Extract the (x, y) coordinate from the center of the cell holding the provided text.  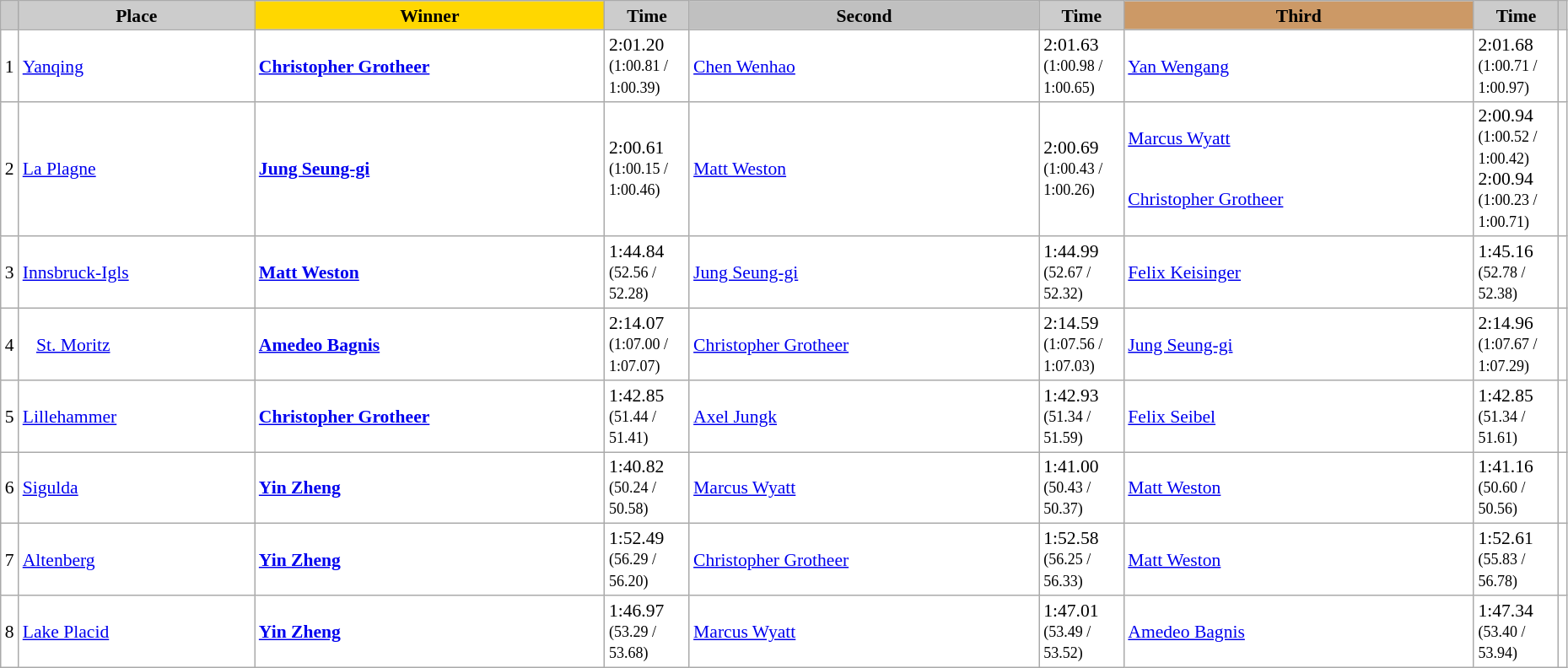
Innsbruck-Igls (137, 273)
2 (10, 169)
5 (10, 417)
2:00.94(1:00.52 / 1:00.42)2:00.94(1:00.23 / 1:00.71) (1516, 169)
Felix Keisinger (1299, 273)
Axel Jungk (864, 417)
Chen Wenhao (864, 66)
1:46.97(53.29 / 53.68) (647, 631)
2:14.07(1:07.00 / 1:07.07) (647, 344)
Sigulda (137, 488)
1:47.01(53.49 / 53.52) (1081, 631)
St. Moritz (137, 344)
8 (10, 631)
1:42.85(51.34 / 51.61) (1516, 417)
2:00.69(1:00.43 / 1:00.26) (1081, 169)
7 (10, 560)
Yan Wengang (1299, 66)
Lillehammer (137, 417)
Winner (430, 15)
Third (1299, 15)
1:42.85(51.44 / 51.41) (647, 417)
La Plagne (137, 169)
1:44.84(52.56 / 52.28) (647, 273)
1:41.16(50.60 / 50.56) (1516, 488)
Lake Placid (137, 631)
2:01.63(1:00.98 / 1:00.65) (1081, 66)
1:40.82(50.24 / 50.58) (647, 488)
2:14.96(1:07.67 / 1:07.29) (1516, 344)
4 (10, 344)
1:44.99(52.67 / 52.32) (1081, 273)
2:14.59(1:07.56 / 1:07.03) (1081, 344)
Place (137, 15)
1:47.34(53.40 / 53.94) (1516, 631)
1:41.00(50.43 / 50.37) (1081, 488)
2:01.20(1:00.81 / 1:00.39) (647, 66)
Marcus Wyatt Christopher Grotheer (1299, 169)
2:00.61(1:00.15 / 1:00.46) (647, 169)
Altenberg (137, 560)
1:52.58(56.25 / 56.33) (1081, 560)
1:42.93(51.34 / 51.59) (1081, 417)
2:01.68(1:00.71 / 1:00.97) (1516, 66)
Felix Seibel (1299, 417)
Yanqing (137, 66)
3 (10, 273)
1:45.16(52.78 / 52.38) (1516, 273)
1 (10, 66)
1:52.49(56.29 / 56.20) (647, 560)
6 (10, 488)
Second (864, 15)
1:52.61(55.83 / 56.78) (1516, 560)
